Determine the (X, Y) coordinate at the center of the cell enclosing the given text.  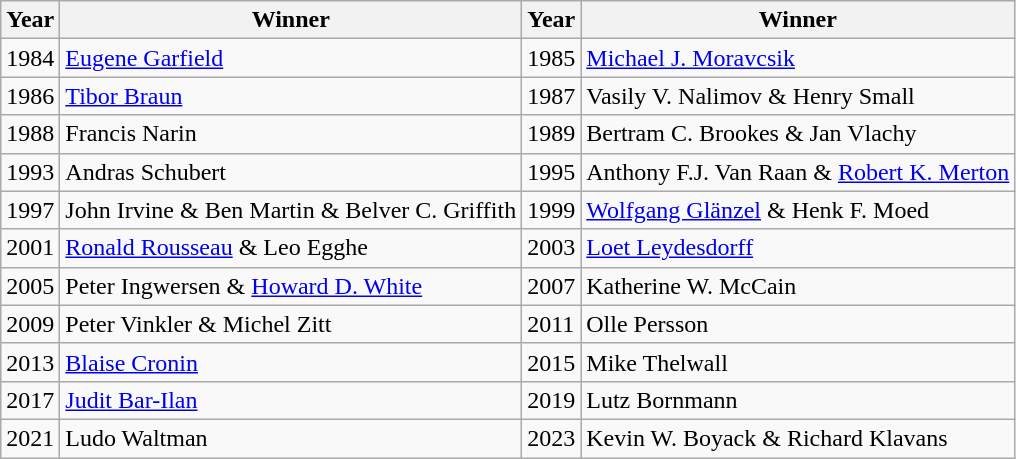
Francis Narin (291, 134)
Bertram C. Brookes & Jan Vlachy (798, 134)
Blaise Cronin (291, 362)
1995 (552, 172)
Wolfgang Glänzel & Henk F. Moed (798, 210)
1985 (552, 58)
Kevin W. Boyack & Richard Klavans (798, 438)
2021 (30, 438)
Judit Bar-Ilan (291, 400)
2015 (552, 362)
1993 (30, 172)
Michael J. Moravcsik (798, 58)
Andras Schubert (291, 172)
1989 (552, 134)
1988 (30, 134)
Olle Persson (798, 324)
Peter Ingwersen & Howard D. White (291, 286)
Loet Leydesdorff (798, 248)
2019 (552, 400)
Peter Vinkler & Michel Zitt (291, 324)
Tibor Braun (291, 96)
Vasily V. Nalimov & Henry Small (798, 96)
2009 (30, 324)
Lutz Bornmann (798, 400)
Eugene Garfield (291, 58)
Katherine W. McCain (798, 286)
John Irvine & Ben Martin & Belver C. Griffith (291, 210)
Mike Thelwall (798, 362)
2023 (552, 438)
Ludo Waltman (291, 438)
2007 (552, 286)
1997 (30, 210)
2001 (30, 248)
2003 (552, 248)
1984 (30, 58)
Anthony F.J. Van Raan & Robert K. Merton (798, 172)
2011 (552, 324)
2013 (30, 362)
1999 (552, 210)
2017 (30, 400)
1987 (552, 96)
Ronald Rousseau & Leo Egghe (291, 248)
2005 (30, 286)
1986 (30, 96)
